Provide the (x, y) coordinate of the cell's center where the given text is located.  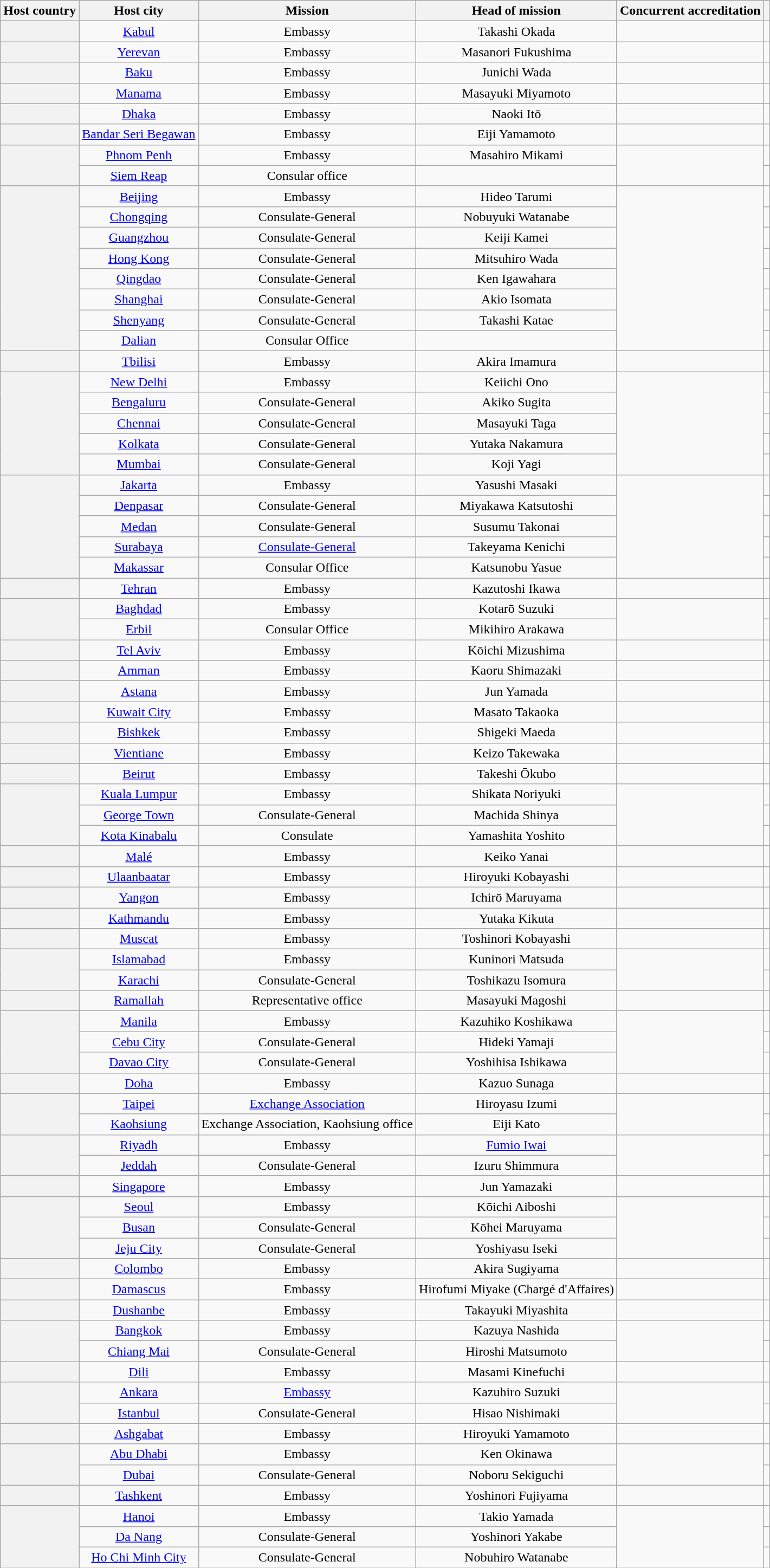
Medan (139, 526)
Erbil (139, 630)
Masato Takaoka (516, 712)
Akio Isomata (516, 300)
Kolkata (139, 444)
Baghdad (139, 609)
Eiji Yamamoto (516, 134)
Yangon (139, 897)
Bandar Seri Begawan (139, 134)
Kōhei Maruyama (516, 1227)
Vientiane (139, 753)
Miyakawa Katsutoshi (516, 506)
Beirut (139, 774)
Takio Yamada (516, 1516)
Phnom Penh (139, 155)
Jeju City (139, 1248)
Dhaka (139, 114)
Manila (139, 1021)
Busan (139, 1227)
Representative office (307, 1001)
Kazuhiro Suzuki (516, 1392)
New Delhi (139, 382)
Bangkok (139, 1331)
Hiroyasu Izumi (516, 1104)
Takashi Katae (516, 320)
Cebu City (139, 1042)
Amman (139, 671)
Takashi Okada (516, 31)
Mitsuhiro Wada (516, 258)
Dili (139, 1372)
Mission (307, 11)
Tbilisi (139, 361)
Abu Dhabi (139, 1454)
Hirofumi Miyake (Chargé d'Affaires) (516, 1290)
Tashkent (139, 1495)
Ichirō Maruyama (516, 897)
Kabul (139, 31)
Noboru Sekiguchi (516, 1475)
Kuala Lumpur (139, 794)
Ho Chi Minh City (139, 1557)
Mikihiro Arakawa (516, 630)
Hanoi (139, 1516)
Doha (139, 1083)
Karachi (139, 980)
Surabaya (139, 547)
Masanori Fukushima (516, 52)
Da Nang (139, 1537)
Yutaka Kikuta (516, 918)
Jeddah (139, 1165)
Jun Yamada (516, 691)
Jun Yamazaki (516, 1186)
Takayuki Miyashita (516, 1310)
Dalian (139, 341)
Kōichi Aiboshi (516, 1207)
Yoshihisa Ishikawa (516, 1062)
Takeyama Kenichi (516, 547)
Izuru Shimmura (516, 1165)
Head of mission (516, 11)
Concurrent accreditation (690, 11)
Masayuki Miyamoto (516, 93)
Baku (139, 73)
Kuwait City (139, 712)
Damascus (139, 1290)
Host country (40, 11)
Siem Reap (139, 176)
Kazutoshi Ikawa (516, 588)
Kōichi Mizushima (516, 650)
Islamabad (139, 960)
Hiroyuki Yamamoto (516, 1434)
Kaoru Shimazaki (516, 671)
Shigeki Maeda (516, 733)
Hisao Nishimaki (516, 1413)
Hideki Yamaji (516, 1042)
Exchange Association, Kaohsiung office (307, 1124)
Beijing (139, 196)
Riyadh (139, 1145)
Consular office (307, 176)
Ankara (139, 1392)
Hideo Tarumi (516, 196)
Ashgabat (139, 1434)
Masayuki Taga (516, 423)
Colombo (139, 1269)
Kotarō Suzuki (516, 609)
Singapore (139, 1186)
Yerevan (139, 52)
Jakarta (139, 485)
Dushanbe (139, 1310)
Yoshinori Yakabe (516, 1537)
Junichi Wada (516, 73)
Istanbul (139, 1413)
Kazuo Sunaga (516, 1083)
Seoul (139, 1207)
Kaohsiung (139, 1124)
Mumbai (139, 464)
Kazuya Nashida (516, 1331)
Ken Okinawa (516, 1454)
Ulaanbaatar (139, 877)
Muscat (139, 939)
Yoshinori Fujiyama (516, 1495)
Taipei (139, 1104)
Toshinori Kobayashi (516, 939)
Eiji Kato (516, 1124)
Takeshi Ōkubo (516, 774)
Shanghai (139, 300)
Shenyang (139, 320)
Malé (139, 856)
Makassar (139, 567)
Kota Kinabalu (139, 835)
Kazuhiko Koshikawa (516, 1021)
Machida Shinya (516, 815)
Keizo Takewaka (516, 753)
Yutaka Nakamura (516, 444)
George Town (139, 815)
Naoki Itō (516, 114)
Shikata Noriyuki (516, 794)
Host city (139, 11)
Masami Kinefuchi (516, 1372)
Yoshiyasu Iseki (516, 1248)
Susumu Takonai (516, 526)
Manama (139, 93)
Denpasar (139, 506)
Hiroyuki Kobayashi (516, 877)
Bengaluru (139, 403)
Chennai (139, 423)
Hong Kong (139, 258)
Masayuki Magoshi (516, 1001)
Katsunobu Yasue (516, 567)
Dubai (139, 1475)
Ken Igawahara (516, 279)
Qingdao (139, 279)
Davao City (139, 1062)
Keiji Kamei (516, 237)
Akira Imamura (516, 361)
Nobuyuki Watanabe (516, 217)
Koji Yagi (516, 464)
Hiroshi Matsumoto (516, 1351)
Chongqing (139, 217)
Nobuhiro Watanabe (516, 1557)
Fumio Iwai (516, 1145)
Yasushi Masaki (516, 485)
Guangzhou (139, 237)
Exchange Association (307, 1104)
Keiichi Ono (516, 382)
Kuninori Matsuda (516, 960)
Bishkek (139, 733)
Akira Sugiyama (516, 1269)
Keiko Yanai (516, 856)
Masahiro Mikami (516, 155)
Astana (139, 691)
Tel Aviv (139, 650)
Kathmandu (139, 918)
Tehran (139, 588)
Ramallah (139, 1001)
Akiko Sugita (516, 403)
Chiang Mai (139, 1351)
Consulate (307, 835)
Toshikazu Isomura (516, 980)
Yamashita Yoshito (516, 835)
